Extract the [x, y] coordinate from the center of the cell holding the provided text.  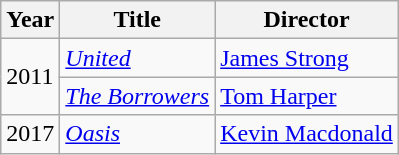
Director [307, 20]
United [138, 58]
The Borrowers [138, 96]
Year [30, 20]
2011 [30, 77]
Tom Harper [307, 96]
James Strong [307, 58]
2017 [30, 134]
Kevin Macdonald [307, 134]
Oasis [138, 134]
Title [138, 20]
